Output the (X, Y) coordinate of the center of the cell containing the given text.  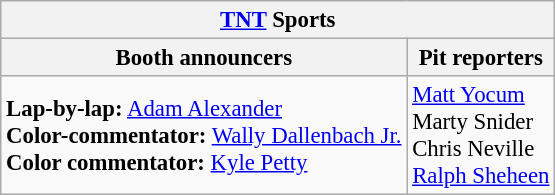
Lap-by-lap: Adam AlexanderColor-commentator: Wally Dallenbach Jr.Color commentator: Kyle Petty (204, 136)
Booth announcers (204, 58)
Pit reporters (481, 58)
Matt YocumMarty SniderChris NevilleRalph Sheheen (481, 136)
TNT Sports (278, 20)
